From the cell containing the given text, extract its center point as [X, Y] coordinate. 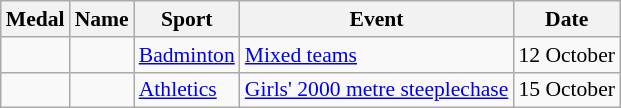
Name [102, 19]
Date [566, 19]
Sport [187, 19]
Event [377, 19]
Athletics [187, 90]
Badminton [187, 55]
15 October [566, 90]
Mixed teams [377, 55]
Medal [36, 19]
Girls' 2000 metre steeplechase [377, 90]
12 October [566, 55]
